For the text-containing cell, return its midpoint in [x, y] coordinate format. 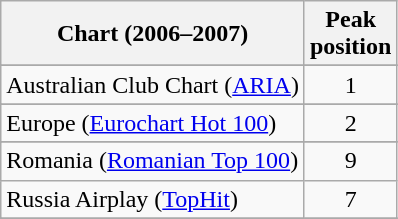
1 [350, 85]
Chart (2006–2007) [153, 34]
2 [350, 123]
Peakposition [350, 34]
Europe (Eurochart Hot 100) [153, 123]
Australian Club Chart (ARIA) [153, 85]
Romania (Romanian Top 100) [153, 161]
Russia Airplay (TopHit) [153, 199]
9 [350, 161]
7 [350, 199]
